Return (x, y) of the center of cell containing provided text 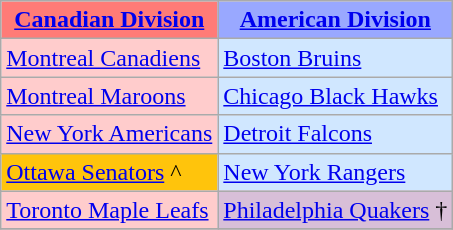
Ottawa Senators ^ (110, 172)
American Division (336, 20)
Canadian Division (110, 20)
Montreal Canadiens (110, 58)
Chicago Black Hawks (336, 96)
Montreal Maroons (110, 96)
Boston Bruins (336, 58)
New York Rangers (336, 172)
Philadelphia Quakers † (336, 210)
Detroit Falcons (336, 134)
New York Americans (110, 134)
Toronto Maple Leafs (110, 210)
